Search for the cell housing the specified text and yield its [X, Y] center coordinate. 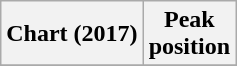
Peakposition [189, 34]
Chart (2017) [72, 34]
